Detect which cell encompasses the target text, then output its (X, Y) center coordinate. 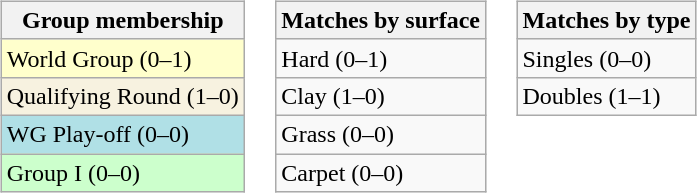
WG Play-off (0–0) (122, 134)
Doubles (1–1) (606, 96)
Qualifying Round (1–0) (122, 96)
Grass (0–0) (381, 134)
Matches by surface (381, 20)
Hard (0–1) (381, 58)
World Group (0–1) (122, 58)
Singles (0–0) (606, 58)
Clay (1–0) (381, 96)
Carpet (0–0) (381, 173)
Group I (0–0) (122, 173)
Group membership (122, 20)
Matches by type (606, 20)
